Pinpoint the cell where the given text exists, returning its (x, y) midpoint coordinate. 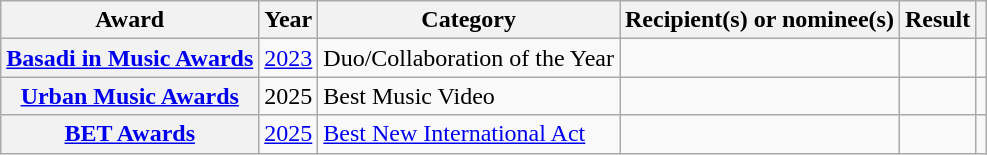
Best Music Video (469, 96)
Recipient(s) or nominee(s) (760, 20)
Result (937, 20)
Duo/Collaboration of the Year (469, 58)
Basadi in Music Awards (130, 58)
Category (469, 20)
Urban Music Awards (130, 96)
BET Awards (130, 134)
2023 (288, 58)
Year (288, 20)
Award (130, 20)
Best New International Act (469, 134)
